Determine the [x, y] coordinate at the center of the cell enclosing the given text.  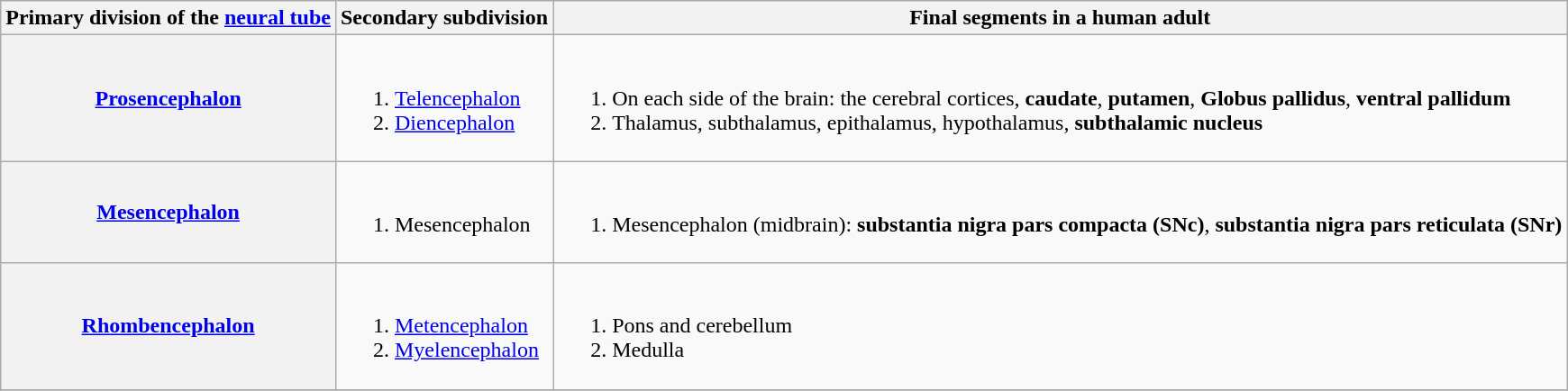
Prosencephalon [169, 98]
Rhombencephalon [169, 326]
Pons and cerebellumMedulla [1060, 326]
Primary division of the neural tube [169, 18]
TelencephalonDiencephalon [443, 98]
Mesencephalon (midbrain): substantia nigra pars compacta (SNc), substantia nigra pars reticulata (SNr) [1060, 213]
MetencephalonMyelencephalon [443, 326]
Secondary subdivision [443, 18]
Final segments in a human adult [1060, 18]
